Locate the cell with the specified text and output its (x, y) center coordinate. 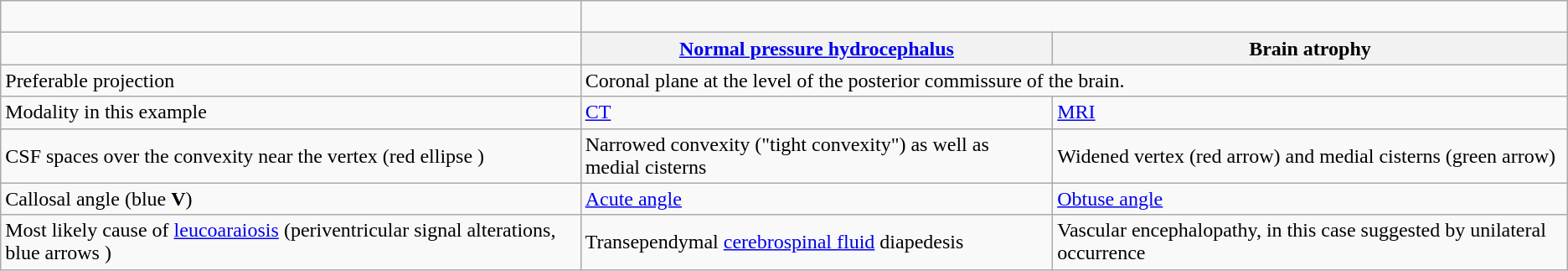
Most likely cause of leucoaraiosis (periventricular signal alterations, blue arrows ) (291, 242)
Widened vertex (red arrow) and medial cisterns (green arrow) (1310, 156)
Preferable projection (291, 81)
Acute angle (817, 199)
CSF spaces over the convexity near the vertex (red ellipse ) (291, 156)
Normal pressure hydrocephalus (817, 49)
MRI (1310, 112)
Modality in this example (291, 112)
Narrowed convexity ("tight convexity") as well as medial cisterns (817, 156)
Callosal angle (blue V) (291, 199)
Obtuse angle (1310, 199)
Vascular encephalopathy, in this case suggested by unilateral occurrence (1310, 242)
Coronal plane at the level of the posterior commissure of the brain. (1074, 81)
CT (817, 112)
Brain atrophy (1310, 49)
Transependymal cerebrospinal fluid diapedesis (817, 242)
